Detect which cell encompasses the target text, then output its (X, Y) center coordinate. 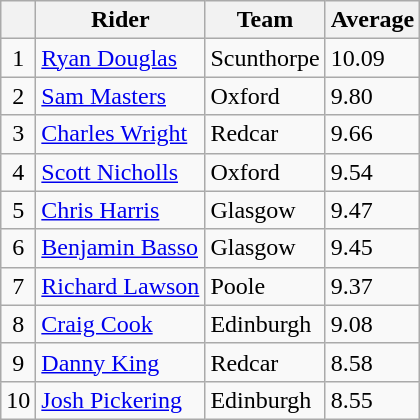
8 (18, 324)
9.54 (372, 172)
9.45 (372, 248)
9.08 (372, 324)
8.55 (372, 400)
2 (18, 96)
Ryan Douglas (120, 58)
Team (265, 20)
Josh Pickering (120, 400)
9.37 (372, 286)
Scunthorpe (265, 58)
10 (18, 400)
Chris Harris (120, 210)
5 (18, 210)
Richard Lawson (120, 286)
10.09 (372, 58)
Craig Cook (120, 324)
Charles Wright (120, 134)
Danny King (120, 362)
Benjamin Basso (120, 248)
Poole (265, 286)
Average (372, 20)
Rider (120, 20)
1 (18, 58)
7 (18, 286)
3 (18, 134)
9.66 (372, 134)
Sam Masters (120, 96)
Scott Nicholls (120, 172)
4 (18, 172)
9.47 (372, 210)
9 (18, 362)
6 (18, 248)
9.80 (372, 96)
8.58 (372, 362)
